Locate the cell with the specified text and output its [x, y] center coordinate. 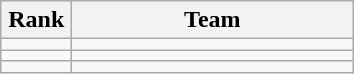
Team [212, 20]
Rank [36, 20]
